From the cell containing the given text, extract its center point as (X, Y) coordinate. 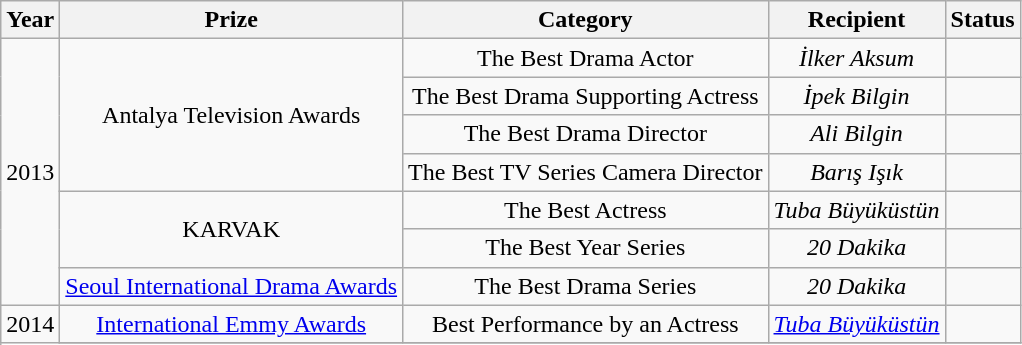
The Best Year Series (586, 248)
Antalya Television Awards (232, 115)
The Best TV Series Camera Director (586, 172)
Status (982, 20)
The Best Actress (586, 210)
Barış Işık (856, 172)
Ali Bilgin (856, 134)
Prize (232, 20)
Recipient (856, 20)
İlker Aksum (856, 58)
Category (586, 20)
The Best Drama Supporting Actress (586, 96)
Year (30, 20)
KARVAK (232, 229)
The Best Drama Series (586, 286)
2013 (30, 172)
The Best Drama Actor (586, 58)
İpek Bilgin (856, 96)
Seoul International Drama Awards (232, 286)
Best Performance by an Actress (586, 324)
International Emmy Awards (232, 324)
The Best Drama Director (586, 134)
2014 (30, 324)
